Capture the cell that displays the provided text and extract its [x, y] central coordinate. 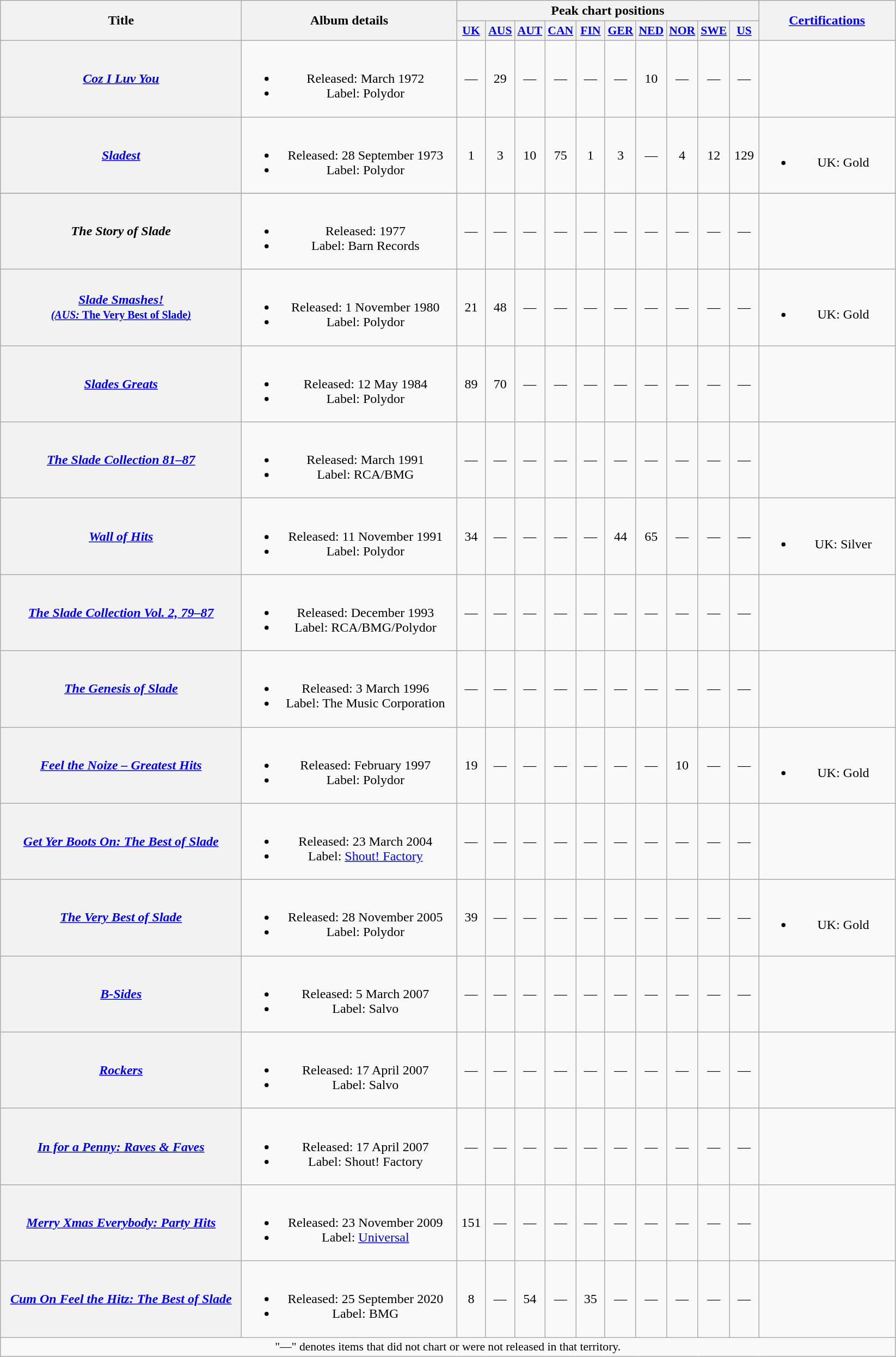
The Genesis of Slade [121, 689]
FIN [590, 31]
"—" denotes items that did not chart or were not released in that territory. [448, 1347]
NOR [682, 31]
Released: March 1972Label: Polydor [349, 78]
75 [561, 155]
54 [530, 1299]
Merry Xmas Everybody: Party Hits [121, 1222]
B-Sides [121, 994]
Released: 28 September 1973Label: Polydor [349, 155]
70 [500, 384]
GER [621, 31]
Released: 23 November 2009Label: Universal [349, 1222]
129 [744, 155]
151 [471, 1222]
Certifications [827, 21]
29 [500, 78]
Released: 3 March 1996Label: The Music Corporation [349, 689]
48 [500, 308]
8 [471, 1299]
Released: 12 May 1984Label: Polydor [349, 384]
The Slade Collection Vol. 2, 79–87 [121, 613]
4 [682, 155]
35 [590, 1299]
39 [471, 918]
Released: 17 April 2007Label: Salvo [349, 1070]
21 [471, 308]
Released: 25 September 2020Label: BMG [349, 1299]
Released: 23 March 2004Label: Shout! Factory [349, 841]
Coz I Luv You [121, 78]
89 [471, 384]
12 [714, 155]
Feel the Noize – Greatest Hits [121, 765]
Slades Greats [121, 384]
Released: February 1997Label: Polydor [349, 765]
The Very Best of Slade [121, 918]
Released: 28 November 2005Label: Polydor [349, 918]
AUT [530, 31]
In for a Penny: Raves & Faves [121, 1146]
44 [621, 536]
Released: 1977Label: Barn Records [349, 231]
Get Yer Boots On: The Best of Slade [121, 841]
Rockers [121, 1070]
The Story of Slade [121, 231]
Released: December 1993Label: RCA/BMG/Polydor [349, 613]
AUS [500, 31]
Album details [349, 21]
Sladest [121, 155]
CAN [561, 31]
34 [471, 536]
Released: March 1991Label: RCA/BMG [349, 460]
Cum On Feel the Hitz: The Best of Slade [121, 1299]
Released: 11 November 1991Label: Polydor [349, 536]
Released: 17 April 2007Label: Shout! Factory [349, 1146]
Wall of Hits [121, 536]
Peak chart positions [607, 11]
NED [651, 31]
US [744, 31]
Slade Smashes! (AUS: The Very Best of Slade) [121, 308]
SWE [714, 31]
Released: 5 March 2007Label: Salvo [349, 994]
UK [471, 31]
The Slade Collection 81–87 [121, 460]
65 [651, 536]
Title [121, 21]
19 [471, 765]
UK: Silver [827, 536]
Released: 1 November 1980Label: Polydor [349, 308]
